Scan for the cell matching the given text and deliver its [X, Y] coordinate at center. 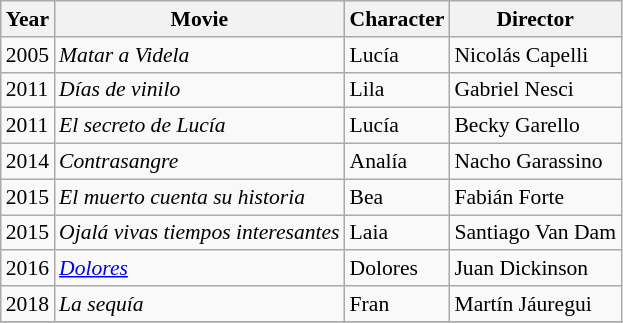
2016 [28, 269]
Fabián Forte [535, 197]
Días de vinilo [200, 90]
Character [398, 19]
Martín Jáuregui [535, 304]
Laia [398, 233]
Becky Garello [535, 126]
Year [28, 19]
Santiago Van Dam [535, 233]
2014 [28, 162]
Contrasangre [200, 162]
Fran [398, 304]
Movie [200, 19]
2018 [28, 304]
Analía [398, 162]
Director [535, 19]
2005 [28, 55]
Nicolás Capelli [535, 55]
Matar a Videla [200, 55]
La sequía [200, 304]
Nacho Garassino [535, 162]
El secreto de Lucía [200, 126]
Gabriel Nesci [535, 90]
Juan Dickinson [535, 269]
Bea [398, 197]
Ojalá vivas tiempos interesantes [200, 233]
El muerto cuenta su historia [200, 197]
Lila [398, 90]
